For the text-containing cell, return its midpoint in (x, y) coordinate format. 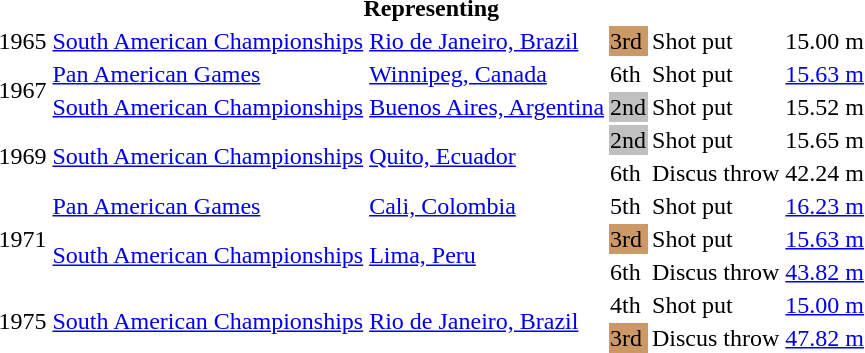
Quito, Ecuador (487, 156)
Cali, Colombia (487, 206)
4th (628, 305)
Buenos Aires, Argentina (487, 107)
5th (628, 206)
Winnipeg, Canada (487, 74)
Lima, Peru (487, 256)
